Search for the cell housing the specified text and yield its (X, Y) center coordinate. 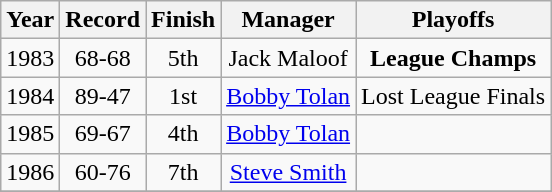
1985 (30, 134)
League Champs (454, 58)
7th (184, 172)
Playoffs (454, 20)
1986 (30, 172)
Steve Smith (288, 172)
Manager (288, 20)
Lost League Finals (454, 96)
5th (184, 58)
89-47 (103, 96)
69-67 (103, 134)
Jack Maloof (288, 58)
1983 (30, 58)
1st (184, 96)
Year (30, 20)
Record (103, 20)
60-76 (103, 172)
Finish (184, 20)
1984 (30, 96)
4th (184, 134)
68-68 (103, 58)
